Return the [X, Y] coordinate for the center point of the cell that contains the specified text.  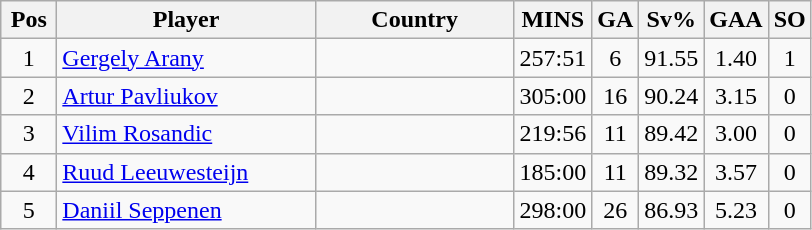
257:51 [553, 58]
1.40 [736, 58]
3 [29, 134]
89.42 [672, 134]
Player [186, 20]
Ruud Leeuwesteijn [186, 172]
Country [414, 20]
91.55 [672, 58]
GA [616, 20]
Gergely Arany [186, 58]
298:00 [553, 210]
5.23 [736, 210]
90.24 [672, 96]
305:00 [553, 96]
4 [29, 172]
26 [616, 210]
SO [790, 20]
5 [29, 210]
2 [29, 96]
219:56 [553, 134]
Vilim Rosandic [186, 134]
3.57 [736, 172]
16 [616, 96]
89.32 [672, 172]
3.15 [736, 96]
Pos [29, 20]
MINS [553, 20]
6 [616, 58]
GAA [736, 20]
185:00 [553, 172]
86.93 [672, 210]
3.00 [736, 134]
Artur Pavliukov [186, 96]
Daniil Seppenen [186, 210]
Sv% [672, 20]
